Find where the given text appears and provide that cell's center as (X, Y) coordinate. 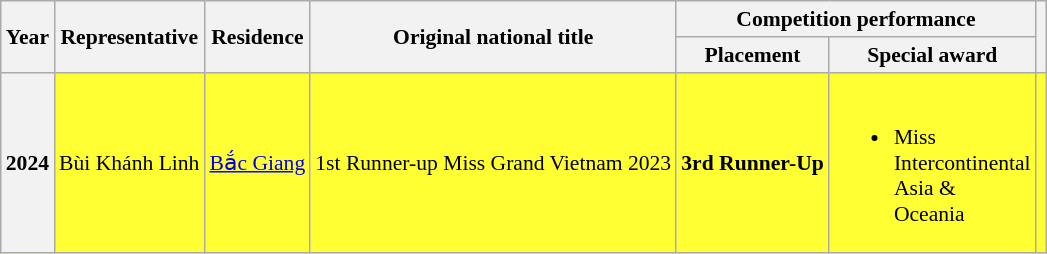
2024 (28, 162)
Bùi Khánh Linh (129, 162)
Special award (932, 55)
Competition performance (856, 19)
Year (28, 36)
1st Runner-up Miss Grand Vietnam 2023 (493, 162)
Representative (129, 36)
Original national title (493, 36)
Residence (257, 36)
3rd Runner-Up (752, 162)
Miss Intercontinental Asia & Oceania (932, 162)
Bắc Giang (257, 162)
Placement (752, 55)
